Pinpoint the cell where the given text exists, returning its [X, Y] midpoint coordinate. 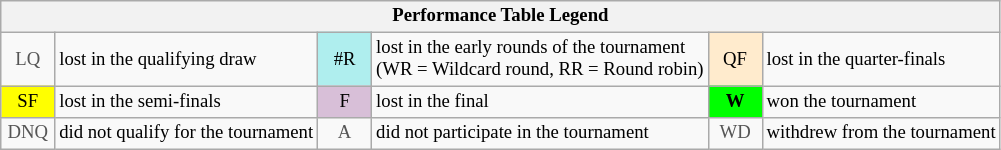
QF [735, 60]
lost in the qualifying draw [186, 60]
F [345, 102]
won the tournament [881, 102]
lost in the semi-finals [186, 102]
did not participate in the tournament [540, 134]
lost in the early rounds of the tournament(WR = Wildcard round, RR = Round robin) [540, 60]
withdrew from the tournament [881, 134]
lost in the quarter-finals [881, 60]
A [345, 134]
#R [345, 60]
W [735, 102]
SF [28, 102]
WD [735, 134]
did not qualify for the tournament [186, 134]
Performance Table Legend [500, 16]
LQ [28, 60]
lost in the final [540, 102]
DNQ [28, 134]
